Detect which cell encompasses the target text, then output its [X, Y] center coordinate. 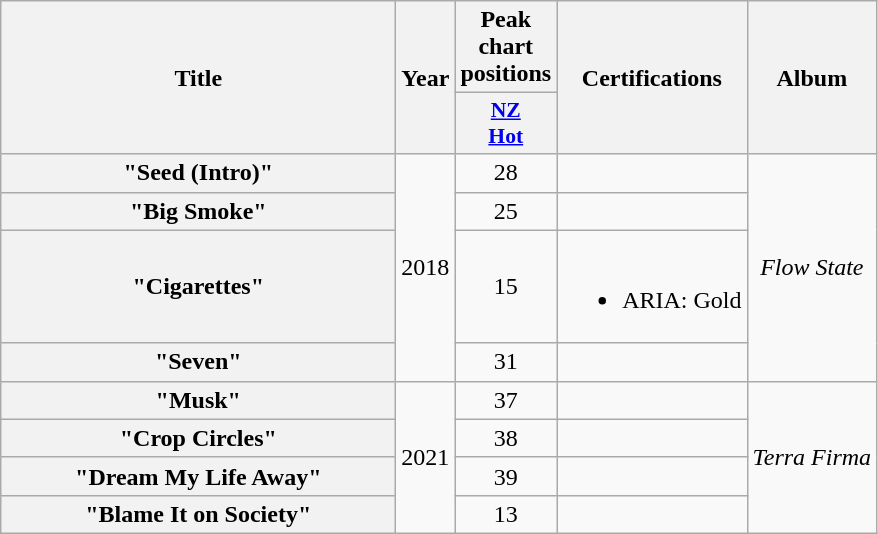
ARIA: Gold [652, 286]
Year [426, 78]
37 [506, 400]
"Cigarettes" [198, 286]
39 [506, 476]
28 [506, 173]
25 [506, 211]
2018 [426, 268]
Peak chart positions [506, 47]
2021 [426, 457]
31 [506, 362]
Flow State [812, 268]
"Dream My Life Away" [198, 476]
Terra Firma [812, 457]
"Seven" [198, 362]
13 [506, 514]
"Blame It on Society" [198, 514]
Certifications [652, 78]
Album [812, 78]
NZHot [506, 124]
15 [506, 286]
"Musk" [198, 400]
Title [198, 78]
38 [506, 438]
"Crop Circles" [198, 438]
"Big Smoke" [198, 211]
"Seed (Intro)" [198, 173]
